Return the (x, y) coordinate for the center point of the cell that contains the specified text.  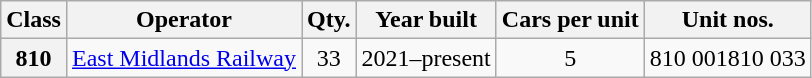
810 (34, 58)
5 (570, 58)
Operator (184, 20)
810 001810 033 (728, 58)
Qty. (329, 20)
Class (34, 20)
Cars per unit (570, 20)
33 (329, 58)
2021–present (426, 58)
East Midlands Railway (184, 58)
Unit nos. (728, 20)
Year built (426, 20)
